Search for the cell housing the specified text and yield its [X, Y] center coordinate. 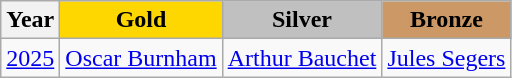
Year [30, 20]
Gold [141, 20]
Jules Segers [446, 58]
Arthur Bauchet [302, 58]
Oscar Burnham [141, 58]
Bronze [446, 20]
Silver [302, 20]
2025 [30, 58]
